Find where the given text appears and provide that cell's center as [x, y] coordinate. 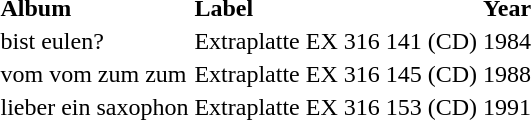
Extraplatte EX 316 145 (CD) [336, 74]
Extraplatte EX 316 141 (CD) [336, 41]
